Find where the given text appears and provide that cell's center as (x, y) coordinate. 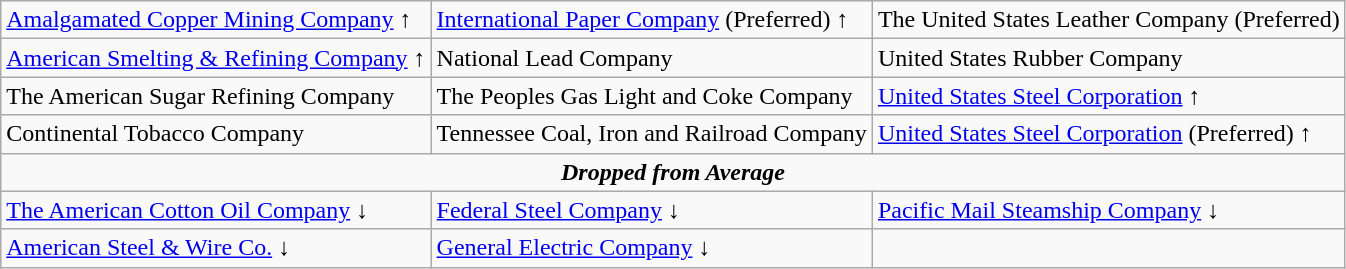
The American Cotton Oil Company ↓ (216, 210)
The Peoples Gas Light and Coke Company (652, 96)
Federal Steel Company ↓ (652, 210)
United States Steel Corporation (Preferred) ↑ (1108, 134)
General Electric Company ↓ (652, 248)
Tennessee Coal, Iron and Railroad Company (652, 134)
American Smelting & Refining Company ↑ (216, 58)
Pacific Mail Steamship Company ↓ (1108, 210)
National Lead Company (652, 58)
The American Sugar Refining Company (216, 96)
The United States Leather Company (Preferred) (1108, 20)
International Paper Company (Preferred) ↑ (652, 20)
United States Steel Corporation ↑ (1108, 96)
American Steel & Wire Co. ↓ (216, 248)
Continental Tobacco Company (216, 134)
United States Rubber Company (1108, 58)
Amalgamated Copper Mining Company ↑ (216, 20)
Dropped from Average (674, 172)
